Locate the cell with the specified text and output its [x, y] center coordinate. 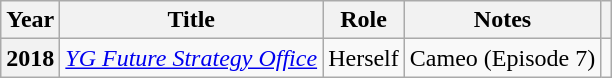
Cameo (Episode 7) [502, 58]
Herself [364, 58]
2018 [30, 58]
YG Future Strategy Office [192, 58]
Notes [502, 20]
Role [364, 20]
Year [30, 20]
Title [192, 20]
